Locate the cell with the specified text and output its (x, y) center coordinate. 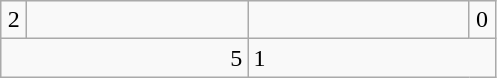
5 (124, 58)
1 (372, 58)
2 (14, 20)
0 (482, 20)
